Capture the cell that displays the provided text and extract its (X, Y) central coordinate. 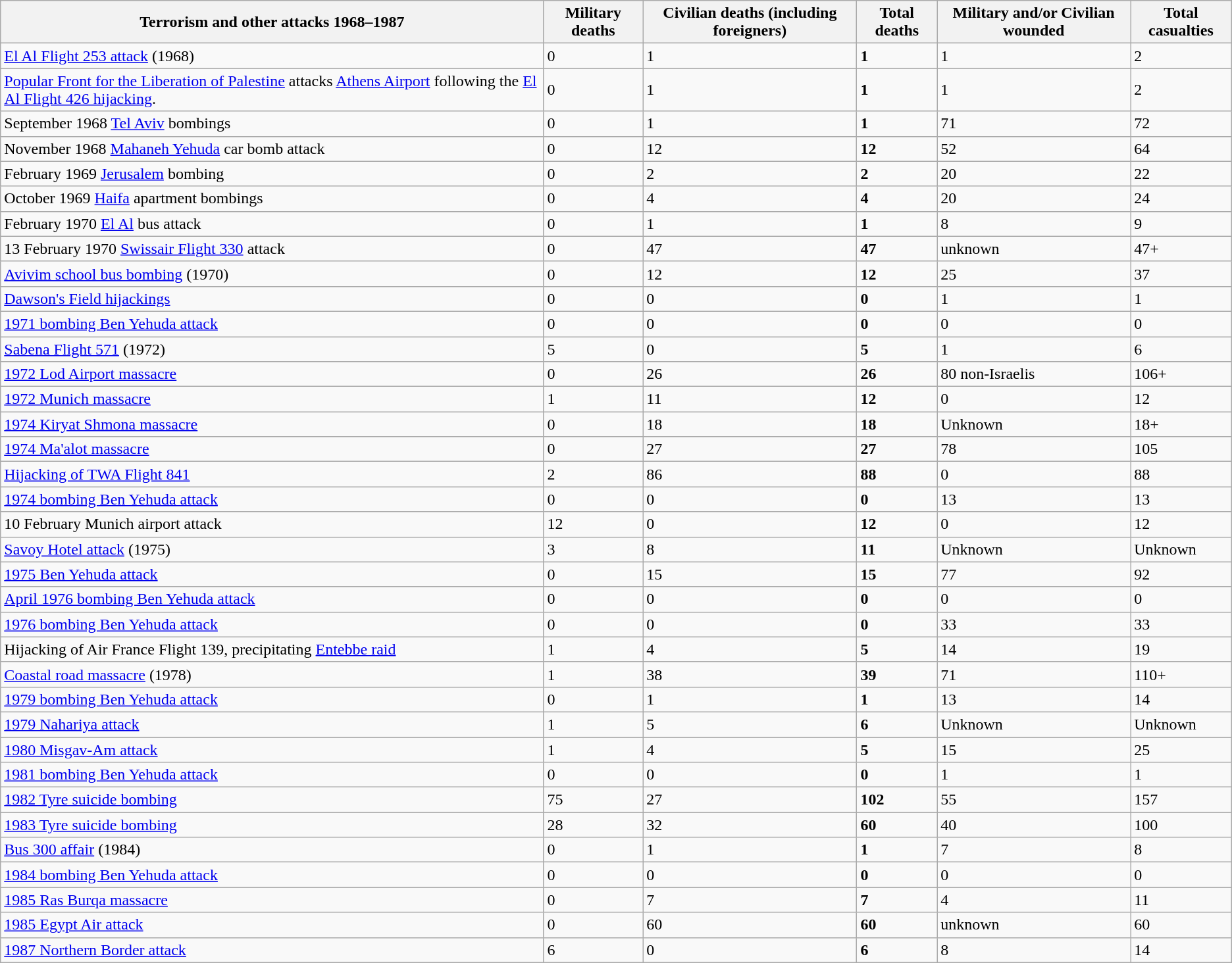
52 (1034, 149)
1982 Tyre suicide bombing (272, 800)
1983 Tyre suicide bombing (272, 825)
64 (1181, 149)
February 1969 Jerusalem bombing (272, 174)
El Al Flight 253 attack (1968) (272, 56)
92 (1181, 574)
47+ (1181, 249)
Avivim school bus bombing (1970) (272, 274)
Civilian deaths (including foreigners) (750, 22)
102 (897, 800)
Bus 300 affair (1984) (272, 850)
78 (1034, 449)
Popular Front for the Liberation of Palestine attacks Athens Airport following the El Al Flight 426 hijacking. (272, 89)
Dawson's Field hijackings (272, 299)
1974 bombing Ben Yehuda attack (272, 499)
February 1970 El Al bus attack (272, 224)
105 (1181, 449)
24 (1181, 199)
1985 Ras Burqa massacre (272, 900)
1980 Misgav-Am attack (272, 749)
October 1969 Haifa apartment bombings (272, 199)
Terrorism and other attacks 1968–1987 (272, 22)
22 (1181, 174)
1984 bombing Ben Yehuda attack (272, 875)
72 (1181, 124)
55 (1034, 800)
1974 Ma'alot massacre (272, 449)
1976 bombing Ben Yehuda attack (272, 624)
1985 Egypt Air attack (272, 925)
1987 Northern Border attack (272, 950)
April 1976 bombing Ben Yehuda attack (272, 599)
9 (1181, 224)
106+ (1181, 374)
1971 bombing Ben Yehuda attack (272, 324)
Total deaths (897, 22)
3 (594, 549)
Savoy Hotel attack (1975) (272, 549)
1979 bombing Ben Yehuda attack (272, 699)
19 (1181, 649)
39 (897, 674)
Hijacking of TWA Flight 841 (272, 474)
Hijacking of Air France Flight 139, precipitating Entebbe raid (272, 649)
1981 bombing Ben Yehuda attack (272, 775)
80 non-Israelis (1034, 374)
18+ (1181, 424)
37 (1181, 274)
Coastal road massacre (1978) (272, 674)
110+ (1181, 674)
77 (1034, 574)
1979 Nahariya attack (272, 724)
Sabena Flight 571 (1972) (272, 349)
September 1968 Tel Aviv bombings (272, 124)
Total casualties (1181, 22)
November 1968 Mahaneh Yehuda car bomb attack (272, 149)
13 February 1970 Swissair Flight 330 attack (272, 249)
1972 Munich massacre (272, 399)
Military deaths (594, 22)
40 (1034, 825)
Military and/or Civilian wounded (1034, 22)
1975 Ben Yehuda attack (272, 574)
75 (594, 800)
38 (750, 674)
32 (750, 825)
1972 Lod Airport massacre (272, 374)
100 (1181, 825)
157 (1181, 800)
86 (750, 474)
10 February Munich airport attack (272, 524)
28 (594, 825)
1974 Kiryat Shmona massacre (272, 424)
